Detect which cell encompasses the target text, then output its [x, y] center coordinate. 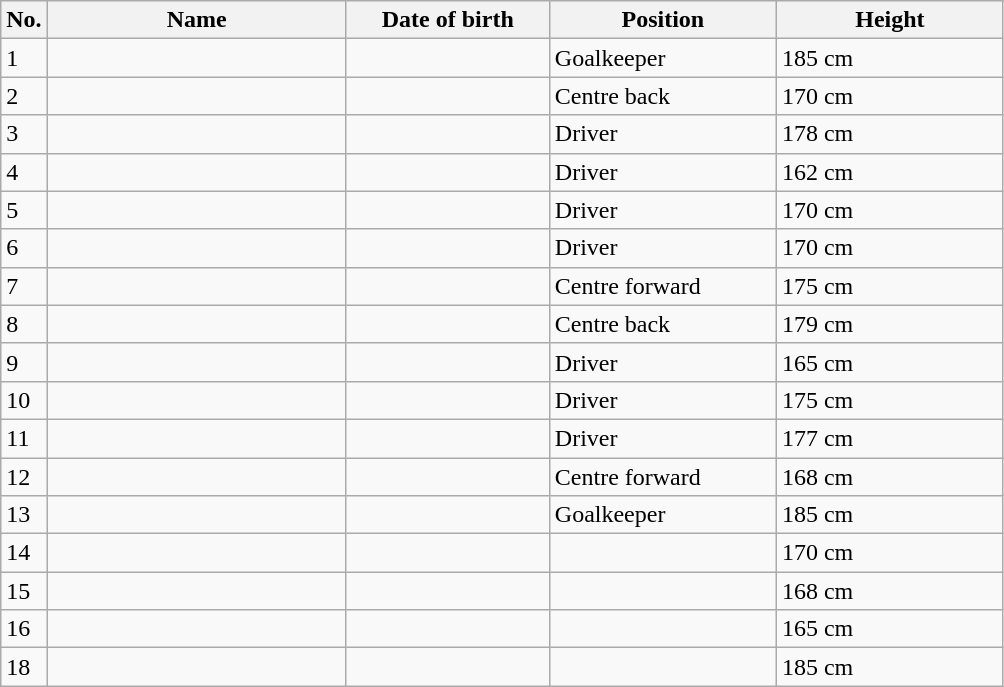
14 [24, 553]
179 cm [890, 324]
Date of birth [448, 20]
2 [24, 96]
177 cm [890, 438]
5 [24, 210]
9 [24, 362]
15 [24, 591]
4 [24, 172]
No. [24, 20]
13 [24, 515]
12 [24, 477]
11 [24, 438]
3 [24, 134]
6 [24, 248]
18 [24, 667]
8 [24, 324]
Height [890, 20]
Position [662, 20]
16 [24, 629]
1 [24, 58]
Name [196, 20]
10 [24, 400]
7 [24, 286]
162 cm [890, 172]
178 cm [890, 134]
